Capture the cell that displays the provided text and extract its (X, Y) central coordinate. 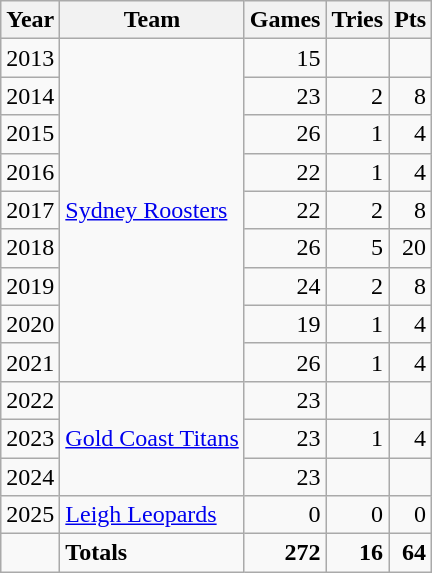
2019 (30, 286)
2020 (30, 324)
2013 (30, 58)
2022 (30, 400)
Leigh Leopards (152, 515)
2018 (30, 248)
24 (285, 286)
272 (285, 553)
2016 (30, 172)
Games (285, 20)
Pts (410, 20)
19 (285, 324)
2025 (30, 515)
15 (285, 58)
16 (358, 553)
Gold Coast Titans (152, 438)
2023 (30, 438)
2024 (30, 477)
Team (152, 20)
Year (30, 20)
64 (410, 553)
Totals (152, 553)
20 (410, 248)
Sydney Roosters (152, 210)
Tries (358, 20)
2014 (30, 96)
2017 (30, 210)
5 (358, 248)
2021 (30, 362)
2015 (30, 134)
